Provide the (x, y) coordinate of the cell's center where the given text is located.  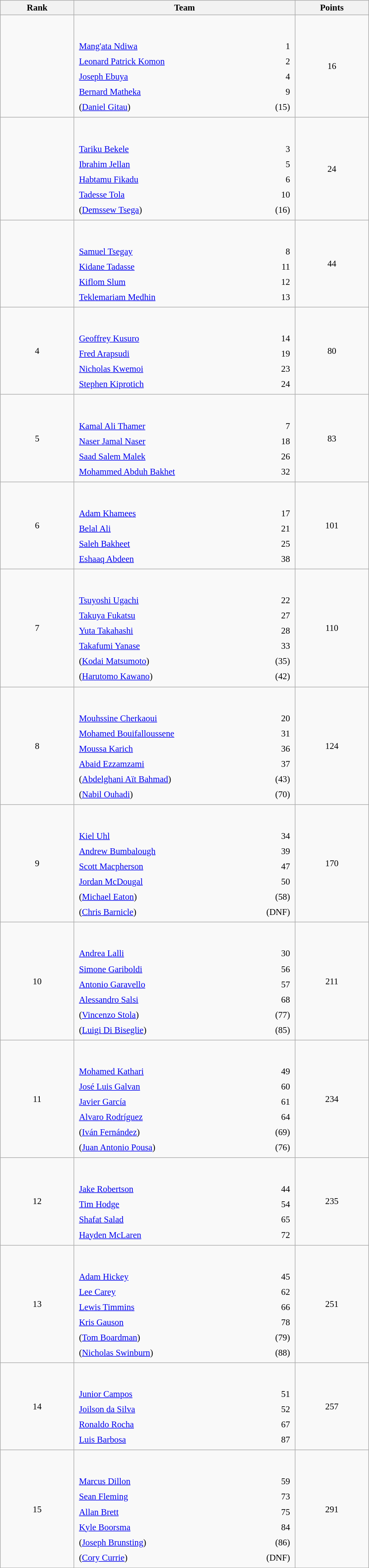
19 (275, 354)
(Luigi Di Biseglie) (162, 1030)
Samuel Tsegay 8 Kidane Tadasse 11 Kiflom Slum 12 Teklemariam Medhin 13 (184, 264)
(76) (272, 1148)
Tsuyoshi Ugachi 22 Takuya Fukatsu 27 Yuta Takahashi 28 Takafumi Yanase 33 (Kodai Matsumoto) (35) (Harutomo Kawano) (42) (184, 628)
(58) (265, 897)
Joilson da Silva (165, 1409)
Javier García (164, 1102)
(Iván Fernández) (164, 1132)
Allan Brett (154, 1512)
Adam Khamees 17 Belal Ali 21 Saleh Bakheet 25 Eshaaq Abdeen 38 (184, 526)
(15) (273, 107)
Saleh Bakheet (166, 544)
(Cory Currie) (154, 1557)
15 (37, 1509)
Rank (37, 8)
(Harutomo Kawano) (163, 676)
Leonard Patrick Komon (166, 62)
Kiflom Slum (170, 282)
Alvaro Rodríguez (164, 1117)
Nicholas Kwemoi (167, 369)
(Juan Antonio Pousa) (164, 1148)
Samuel Tsegay (170, 251)
50 (265, 881)
Lewis Timmins (163, 1307)
Scott Macpherson (156, 866)
Marcus Dillon 59 Sean Fleming 73 Allan Brett 75 Kyle Boorsma 84 (Joseph Brunsting) (86) (Cory Currie) (DNF) (184, 1509)
57 (270, 984)
45 (272, 1277)
68 (270, 999)
Stephen Kiprotich (167, 384)
72 (275, 1235)
31 (275, 733)
Alessandro Salsi (162, 999)
39 (265, 851)
Adam Hickey (163, 1277)
Jordan McDougal (156, 881)
Abaid Ezzamzami (167, 764)
18 (280, 441)
Mohamed Bouifalloussene (167, 733)
16 (332, 66)
Kamal Ali Thamer 7 Naser Jamal Naser 18 Saad Salem Malek 26 Mohammed Abduh Bakhet 32 (184, 438)
251 (332, 1304)
Saad Salem Malek (172, 456)
Jake Robertson 44 Tim Hodge 54 Shafat Salad 65 Hayden McLaren 72 (184, 1201)
Points (332, 8)
33 (271, 646)
(Chris Barnicle) (156, 912)
(86) (262, 1542)
Tsuyoshi Ugachi (163, 600)
21 (273, 528)
61 (272, 1102)
Teklemariam Medhin (170, 297)
257 (332, 1406)
Team (184, 8)
47 (265, 866)
59 (262, 1481)
62 (272, 1292)
Moussa Karich (167, 749)
Lee Carey (163, 1292)
83 (332, 438)
37 (275, 764)
Adam Hickey 45 Lee Carey 62 Lewis Timmins 66 Kris Gauson 78 (Tom Boardman) (79) (Nicholas Swinburn) (88) (184, 1304)
Joseph Ebuya (166, 77)
Kyle Boorsma (154, 1527)
(Kodai Matsumoto) (163, 661)
22 (271, 600)
52 (273, 1409)
José Luis Galvan (164, 1087)
56 (270, 969)
(79) (272, 1337)
(43) (275, 779)
64 (272, 1117)
65 (275, 1220)
34 (265, 836)
Sean Fleming (154, 1497)
(Demssew Tsega) (161, 210)
32 (280, 471)
49 (272, 1071)
(70) (275, 794)
(Nabil Ouhadi) (167, 794)
Luis Barbosa (165, 1440)
Takafumi Yanase (163, 646)
Jake Robertson (167, 1189)
Kris Gauson (163, 1322)
25 (273, 544)
Mohamed Kathari (164, 1071)
110 (332, 628)
(77) (270, 1015)
(42) (271, 676)
1 (273, 46)
Mohammed Abduh Bakhet (172, 471)
Habtamu Fikadu (161, 179)
2 (273, 62)
Shafat Salad (167, 1220)
Ibrahim Jellan (161, 164)
Andrew Bumbalough (156, 851)
Mang'ata Ndiwa (166, 46)
Belal Ali (166, 528)
26 (280, 456)
Naser Jamal Naser (172, 441)
101 (332, 526)
Junior Campos 51 Joilson da Silva 52 Ronaldo Rocha 67 Luis Barbosa 87 (184, 1406)
Ronaldo Rocha (165, 1425)
(Vincenzo Stola) (162, 1015)
235 (332, 1201)
Marcus Dillon (154, 1481)
Geoffrey Kusuro 14 Fred Arapsudi 19 Nicholas Kwemoi 23 Stephen Kiprotich 24 (184, 351)
60 (272, 1087)
(69) (272, 1132)
17 (273, 513)
Yuta Takahashi (163, 631)
Hayden McLaren (167, 1235)
36 (275, 749)
51 (273, 1394)
(85) (270, 1030)
Junior Campos (165, 1394)
(Daniel Gitau) (166, 107)
78 (272, 1322)
75 (262, 1512)
(Tom Boardman) (163, 1337)
23 (275, 369)
66 (272, 1307)
Kidane Tadasse (170, 267)
54 (275, 1204)
Simone Gariboldi (162, 969)
Tadesse Tola (161, 194)
Andrea Lalli 30 Simone Gariboldi 56 Antonio Garavello 57 Alessandro Salsi 68 (Vincenzo Stola) (77) (Luigi Di Biseglie) (85) (184, 981)
Mang'ata Ndiwa 1 Leonard Patrick Komon 2 Joseph Ebuya 4 Bernard Matheka 9 (Daniel Gitau) (15) (184, 66)
(35) (271, 661)
211 (332, 981)
(Abdelghani Aït Bahmad) (167, 779)
38 (273, 559)
Takuya Fukatsu (163, 616)
Tariku Bekele (161, 149)
Kiel Uhl (156, 836)
87 (273, 1440)
(Nicholas Swinburn) (163, 1353)
67 (273, 1425)
Mohamed Kathari 49 José Luis Galvan 60 Javier García 61 Alvaro Rodríguez 64 (Iván Fernández) (69) (Juan Antonio Pousa) (76) (184, 1099)
30 (270, 954)
20 (275, 718)
124 (332, 746)
27 (271, 616)
Andrea Lalli (162, 954)
28 (271, 631)
Bernard Matheka (166, 92)
Geoffrey Kusuro (167, 339)
80 (332, 351)
Antonio Garavello (162, 984)
73 (262, 1497)
Adam Khamees (166, 513)
291 (332, 1509)
(16) (269, 210)
Tariku Bekele 3 Ibrahim Jellan 5 Habtamu Fikadu 6 Tadesse Tola 10 (Demssew Tsega) (16) (184, 169)
Kiel Uhl 34 Andrew Bumbalough 39 Scott Macpherson 47 Jordan McDougal 50 (Michael Eaton) (58) (Chris Barnicle) (DNF) (184, 863)
(88) (272, 1353)
(Joseph Brunsting) (154, 1542)
Tim Hodge (167, 1204)
Mouhssine Cherkaoui 20 Mohamed Bouifalloussene 31 Moussa Karich 36 Abaid Ezzamzami 37 (Abdelghani Aït Bahmad) (43) (Nabil Ouhadi) (70) (184, 746)
(Michael Eaton) (156, 897)
Eshaaq Abdeen (166, 559)
Mouhssine Cherkaoui (167, 718)
Fred Arapsudi (167, 354)
Kamal Ali Thamer (172, 426)
84 (262, 1527)
3 (269, 149)
170 (332, 863)
234 (332, 1099)
